Identify which cell holds the provided text, then report its [X, Y] central coordinate. 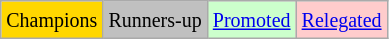
Promoted [252, 20]
Champions [52, 20]
Runners-up [155, 20]
Relegated [342, 20]
